Provide the (X, Y) coordinate of the cell's center where the given text is located.  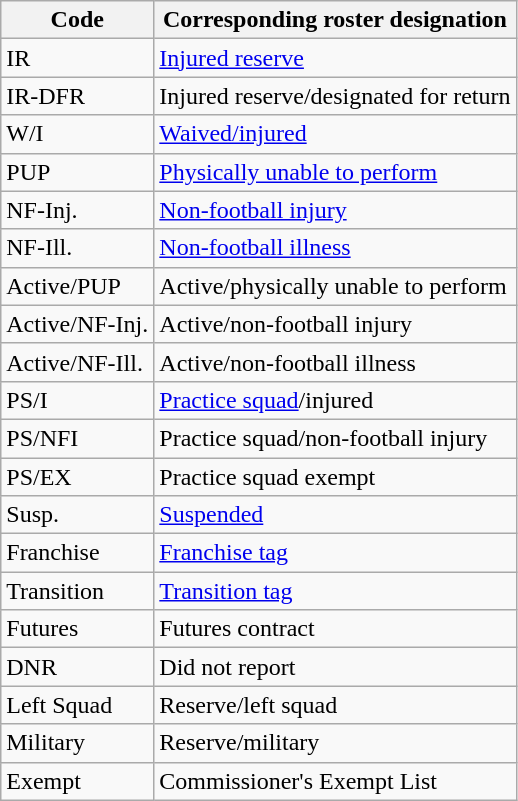
W/I (78, 134)
Injured reserve/designated for return (335, 96)
Active/NF-Inj. (78, 324)
Transition tag (335, 591)
NF-Ill. (78, 248)
Physically unable to perform (335, 172)
Exempt (78, 781)
Commissioner's Exempt List (335, 781)
NF-Inj. (78, 210)
Susp. (78, 515)
Futures contract (335, 629)
PS/EX (78, 477)
IR (78, 58)
PUP (78, 172)
PS/I (78, 400)
Futures (78, 629)
Franchise tag (335, 553)
Active/non-football injury (335, 324)
Practice squad exempt (335, 477)
Reserve/left squad (335, 705)
DNR (78, 667)
Left Squad (78, 705)
Active/NF-Ill. (78, 362)
Injured reserve (335, 58)
Did not report (335, 667)
Active/non-football illness (335, 362)
Code (78, 20)
Waived/injured (335, 134)
Non-football injury (335, 210)
IR-DFR (78, 96)
Corresponding roster designation (335, 20)
Practice squad/injured (335, 400)
Franchise (78, 553)
Practice squad/non-football injury (335, 438)
Transition (78, 591)
Non-football illness (335, 248)
Military (78, 743)
Active/PUP (78, 286)
Suspended (335, 515)
Active/physically unable to perform (335, 286)
Reserve/military (335, 743)
PS/NFI (78, 438)
